Return the (X, Y) coordinate for the center point of the cell that contains the specified text.  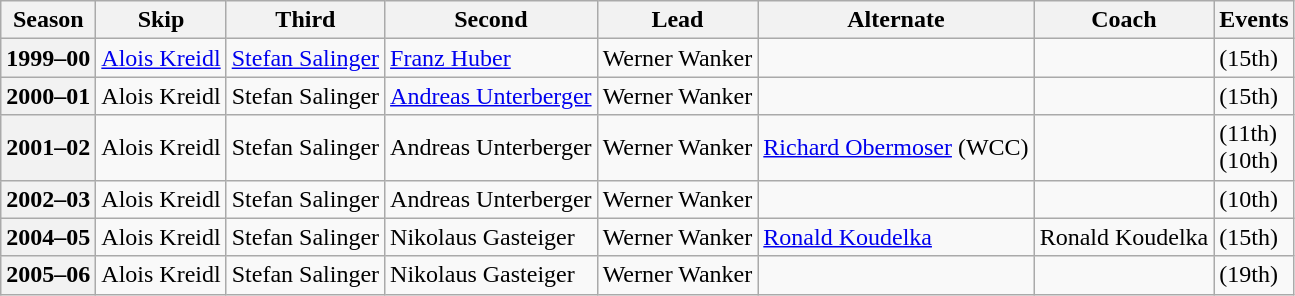
Lead (678, 20)
Skip (161, 20)
2004–05 (48, 237)
Second (492, 20)
Season (48, 20)
(11th) (10th) (1254, 148)
(19th) (1254, 275)
Coach (1124, 20)
Third (305, 20)
1999–00 (48, 58)
Richard Obermoser (WCC) (896, 148)
Alternate (896, 20)
2000–01 (48, 96)
2002–03 (48, 199)
2005–06 (48, 275)
Events (1254, 20)
(10th) (1254, 199)
Franz Huber (492, 58)
2001–02 (48, 148)
